Capture the cell that displays the provided text and extract its [x, y] central coordinate. 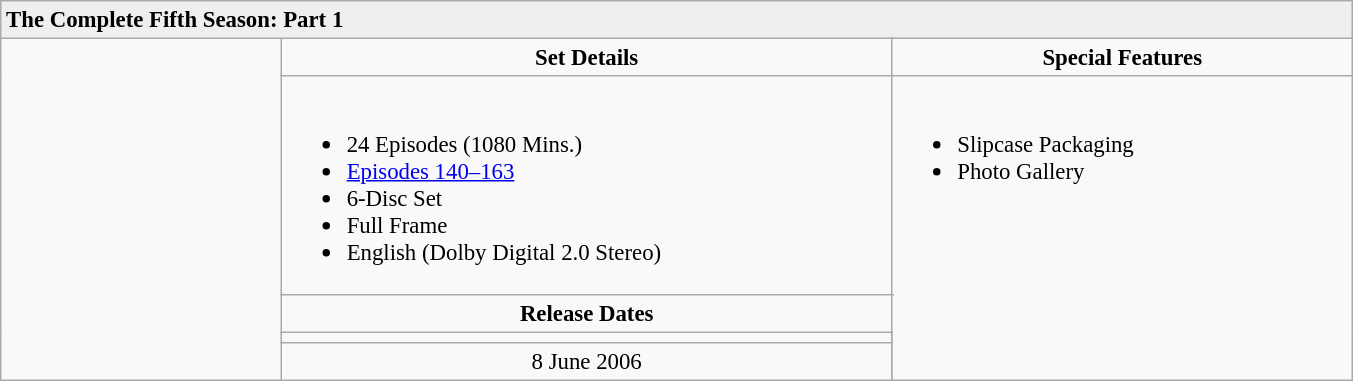
Slipcase PackagingPhoto Gallery [1122, 228]
The Complete Fifth Season: Part 1 [677, 20]
Set Details [586, 58]
Special Features [1122, 58]
Release Dates [586, 313]
24 Episodes (1080 Mins.)Episodes 140–1636-Disc SetFull FrameEnglish (Dolby Digital 2.0 Stereo) [586, 185]
8 June 2006 [586, 361]
